Detect which cell encompasses the target text, then output its (x, y) center coordinate. 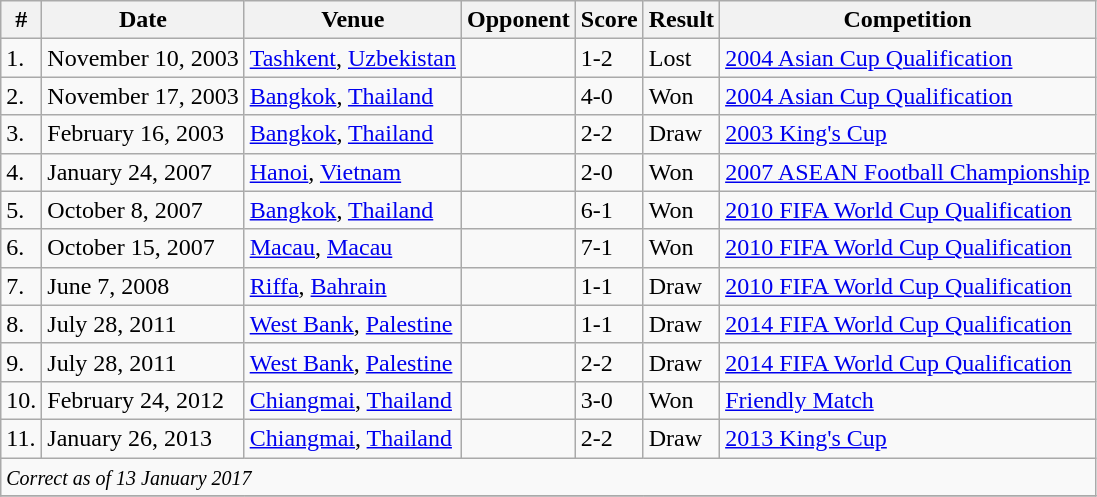
7-1 (609, 248)
5. (22, 210)
February 16, 2003 (143, 134)
Result (681, 20)
Venue (352, 20)
9. (22, 362)
Competition (908, 20)
# (22, 20)
February 24, 2012 (143, 400)
Opponent (519, 20)
November 17, 2003 (143, 96)
Score (609, 20)
2013 King's Cup (908, 438)
3-0 (609, 400)
June 7, 2008 (143, 286)
November 10, 2003 (143, 58)
October 15, 2007 (143, 248)
Correct as of 13 January 2017 (548, 477)
11. (22, 438)
Riffa, Bahrain (352, 286)
6. (22, 248)
1. (22, 58)
2-0 (609, 172)
7. (22, 286)
4-0 (609, 96)
October 8, 2007 (143, 210)
3. (22, 134)
Tashkent, Uzbekistan (352, 58)
Date (143, 20)
Macau, Macau (352, 248)
Friendly Match (908, 400)
2. (22, 96)
Lost (681, 58)
2003 King's Cup (908, 134)
10. (22, 400)
January 26, 2013 (143, 438)
6-1 (609, 210)
2007 ASEAN Football Championship (908, 172)
8. (22, 324)
January 24, 2007 (143, 172)
4. (22, 172)
1-2 (609, 58)
Hanoi, Vietnam (352, 172)
